From the cell containing the given text, extract its center point as [x, y] coordinate. 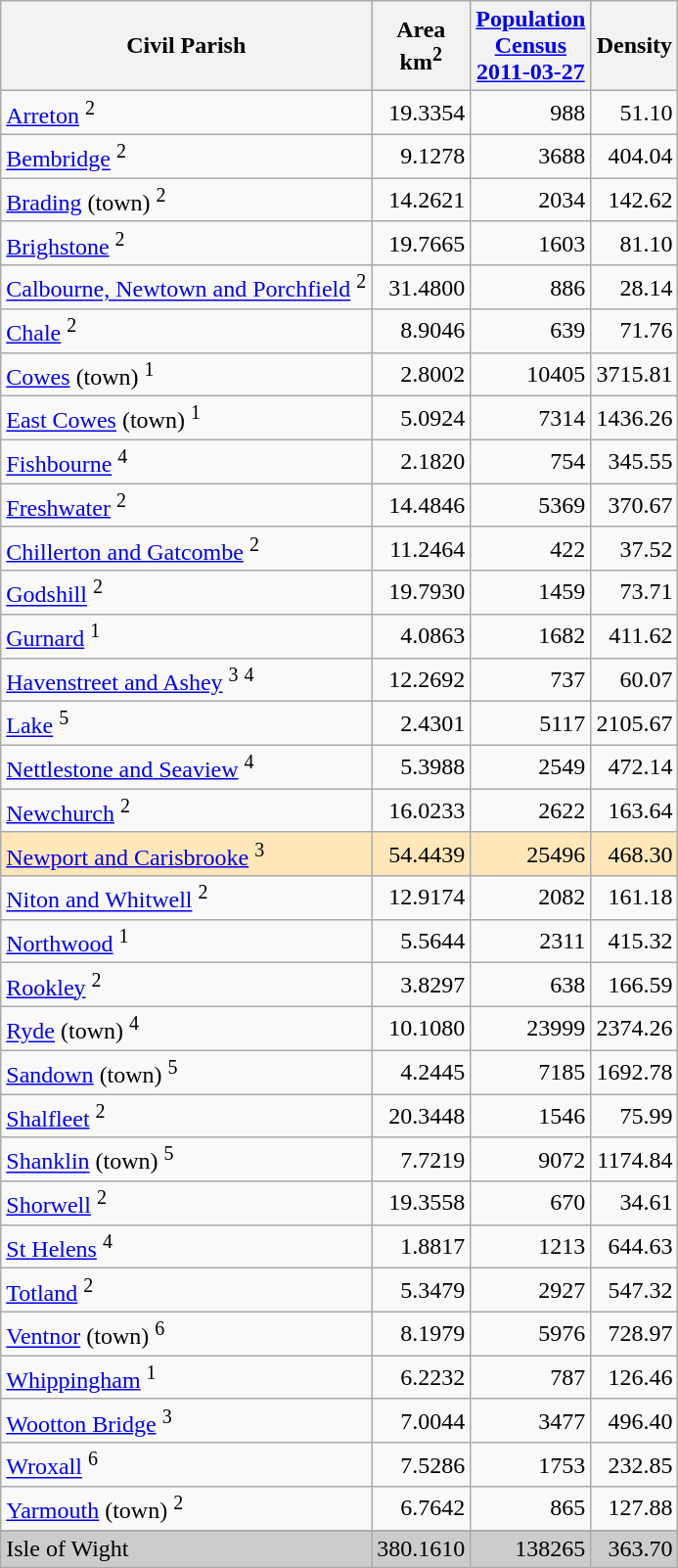
496.40 [634, 1421]
2.4301 [421, 724]
163.64 [634, 810]
Civil Parish [186, 46]
19.3354 [421, 114]
3688 [530, 157]
12.2692 [421, 679]
Ryde (town) 4 [186, 1028]
10405 [530, 374]
Fishbourne 4 [186, 462]
2034 [530, 200]
Lake 5 [186, 724]
422 [530, 548]
Areakm2 [421, 46]
Gurnard 1 [186, 636]
10.1080 [421, 1028]
73.71 [634, 593]
1436.26 [634, 419]
Arreton 2 [186, 114]
166.59 [634, 985]
787 [530, 1378]
Godshill 2 [186, 593]
1459 [530, 593]
Wroxall 6 [186, 1464]
7185 [530, 1073]
2374.26 [634, 1028]
7314 [530, 419]
4.0863 [421, 636]
19.7930 [421, 593]
St Helens 4 [186, 1247]
60.07 [634, 679]
Brighstone 2 [186, 243]
1546 [530, 1116]
4.2445 [421, 1073]
Brading (town) 2 [186, 200]
2.1820 [421, 462]
644.63 [634, 1247]
3.8297 [421, 985]
547.32 [634, 1290]
Shanklin (town) 5 [186, 1159]
2311 [530, 942]
2105.67 [634, 724]
7.5286 [421, 1464]
5.0924 [421, 419]
Nettlestone and Seaview 4 [186, 767]
Northwood 1 [186, 942]
54.4439 [421, 853]
14.2621 [421, 200]
232.85 [634, 1464]
363.70 [634, 1548]
28.14 [634, 288]
5.3988 [421, 767]
468.30 [634, 853]
1213 [530, 1247]
Isle of Wight [186, 1548]
472.14 [634, 767]
8.9046 [421, 331]
127.88 [634, 1509]
9072 [530, 1159]
Whippingham 1 [186, 1378]
754 [530, 462]
5369 [530, 505]
2082 [530, 899]
2549 [530, 767]
1682 [530, 636]
East Cowes (town) 1 [186, 419]
5.3479 [421, 1290]
Chillerton and Gatcombe 2 [186, 548]
161.18 [634, 899]
1692.78 [634, 1073]
1753 [530, 1464]
3715.81 [634, 374]
51.10 [634, 114]
14.4846 [421, 505]
988 [530, 114]
Yarmouth (town) 2 [186, 1509]
411.62 [634, 636]
9.1278 [421, 157]
5976 [530, 1333]
19.3558 [421, 1204]
Freshwater 2 [186, 505]
37.52 [634, 548]
Newport and Carisbrooke 3 [186, 853]
728.97 [634, 1333]
639 [530, 331]
Niton and Whitwell 2 [186, 899]
6.2232 [421, 1378]
737 [530, 679]
126.46 [634, 1378]
5.5644 [421, 942]
12.9174 [421, 899]
Totland 2 [186, 1290]
PopulationCensus2011-03-27 [530, 46]
5117 [530, 724]
Cowes (town) 1 [186, 374]
Rookley 2 [186, 985]
Chale 2 [186, 331]
Shalfleet 2 [186, 1116]
31.4800 [421, 288]
6.7642 [421, 1509]
Wootton Bridge 3 [186, 1421]
11.2464 [421, 548]
7.0044 [421, 1421]
Calbourne, Newtown and Porchfield 2 [186, 288]
415.32 [634, 942]
1174.84 [634, 1159]
142.62 [634, 200]
886 [530, 288]
345.55 [634, 462]
Havenstreet and Ashey 3 4 [186, 679]
23999 [530, 1028]
19.7665 [421, 243]
8.1979 [421, 1333]
865 [530, 1509]
16.0233 [421, 810]
7.7219 [421, 1159]
1603 [530, 243]
638 [530, 985]
71.76 [634, 331]
20.3448 [421, 1116]
Ventnor (town) 6 [186, 1333]
380.1610 [421, 1548]
34.61 [634, 1204]
81.10 [634, 243]
670 [530, 1204]
370.67 [634, 505]
2927 [530, 1290]
Bembridge 2 [186, 157]
Sandown (town) 5 [186, 1073]
404.04 [634, 157]
138265 [530, 1548]
2.8002 [421, 374]
Density [634, 46]
1.8817 [421, 1247]
Shorwell 2 [186, 1204]
2622 [530, 810]
75.99 [634, 1116]
3477 [530, 1421]
Newchurch 2 [186, 810]
25496 [530, 853]
